Locate the cell with the specified text and output its [X, Y] center coordinate. 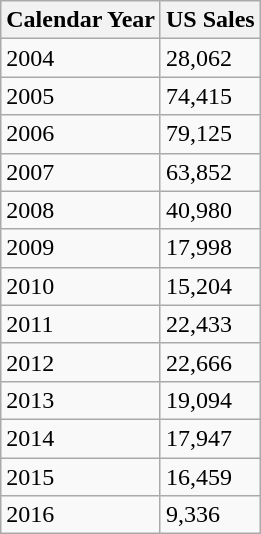
2004 [81, 58]
17,947 [210, 438]
2012 [81, 362]
15,204 [210, 286]
US Sales [210, 20]
79,125 [210, 134]
2008 [81, 210]
2006 [81, 134]
9,336 [210, 515]
17,998 [210, 248]
22,666 [210, 362]
2005 [81, 96]
2011 [81, 324]
22,433 [210, 324]
2014 [81, 438]
2016 [81, 515]
Calendar Year [81, 20]
74,415 [210, 96]
2007 [81, 172]
63,852 [210, 172]
2010 [81, 286]
19,094 [210, 400]
2015 [81, 477]
40,980 [210, 210]
2009 [81, 248]
28,062 [210, 58]
16,459 [210, 477]
2013 [81, 400]
